For the text-containing cell, return its midpoint in [X, Y] coordinate format. 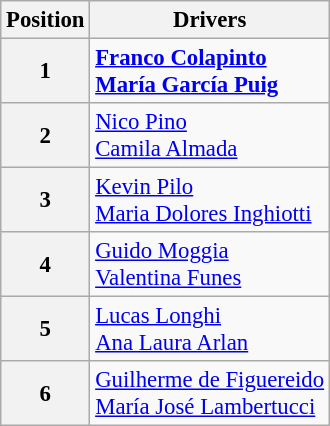
3 [46, 200]
Nico Pino Camila Almada [210, 136]
Franco Colapinto María García Puig [210, 72]
5 [46, 330]
Lucas Longhi Ana Laura Arlan [210, 330]
2 [46, 136]
1 [46, 72]
4 [46, 264]
Position [46, 20]
Guido Moggia Valentina Funes [210, 264]
Kevin Pilo Maria Dolores Inghiotti [210, 200]
Drivers [210, 20]
